Scan for the cell matching the given text and deliver its [X, Y] coordinate at center. 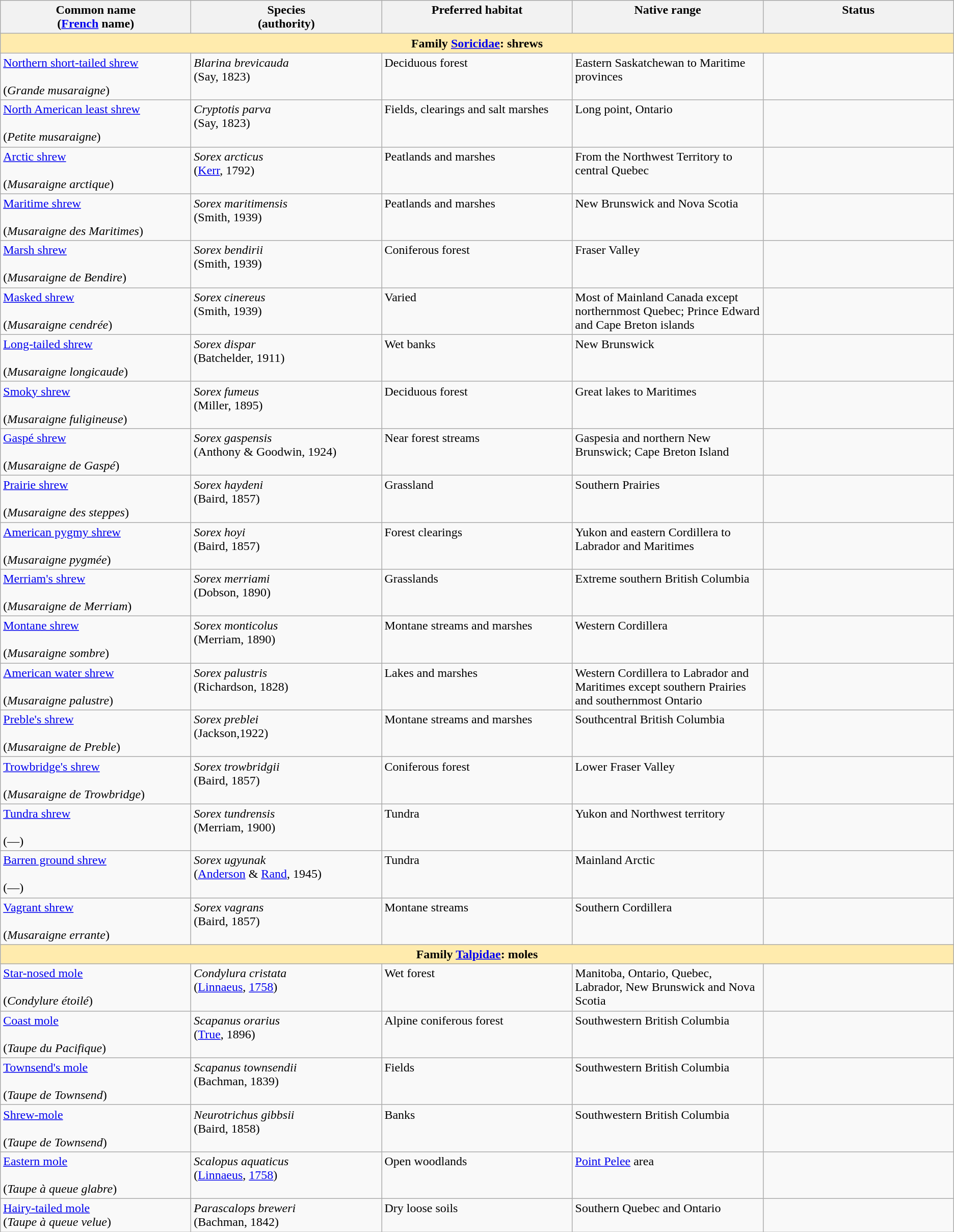
Prairie shrew(Musaraigne des steppes) [96, 499]
Long point, Ontario [668, 123]
Open woodlands [477, 1175]
Townsend's mole(Taupe de Townsend) [96, 1081]
Eastern Saskatchewan to Maritime provinces [668, 76]
From the Northwest Territory to central Quebec [668, 170]
Fields, clearings and salt marshes [477, 123]
Banks [477, 1128]
Dry loose soils [477, 1215]
Long-tailed shrew(Musaraigne longicaude) [96, 358]
Wet banks [477, 358]
Grassland [477, 499]
Most of Mainland Canada except northernmost Quebec; Prince Edward and Cape Breton islands [668, 311]
Scapanus orarius(True, 1896) [286, 1034]
Great lakes to Maritimes [668, 405]
Yukon and eastern Cordillera to Labrador and Maritimes [668, 545]
North American least shrew (Petite musaraigne) [96, 123]
Scapanus townsendii(Bachman, 1839) [286, 1081]
Tundra shrew(—) [96, 827]
Hairy-tailed mole(Taupe à queue velue) [96, 1215]
New Brunswick and Nova Scotia [668, 217]
Forest clearings [477, 545]
Gaspé shrew(Musaraigne de Gaspé) [96, 452]
Species(authority) [286, 17]
Eastern mole(Taupe à queue glabre) [96, 1175]
American water shrew (Musaraigne palustre) [96, 687]
Sorex haydeni(Baird, 1857) [286, 499]
Southern Cordillera [668, 921]
Trowbridge's shrew(Musaraigne de Trowbridge) [96, 780]
Status [858, 17]
American pygmy shrew(Musaraigne pygmée) [96, 545]
Point Pelee area [668, 1175]
Fraser Valley [668, 264]
Extreme southern British Columbia [668, 593]
Southern Prairies [668, 499]
Sorex hoyi(Baird, 1857) [286, 545]
Masked shrew (Musaraigne cendrée) [96, 311]
New Brunswick [668, 358]
Montane shrew(Musaraigne sombre) [96, 640]
Common name(French name) [96, 17]
Manitoba, Ontario, Quebec, Labrador, New Brunswick and Nova Scotia [668, 987]
Montane streams [477, 921]
Sorex cinereus(Smith, 1939) [286, 311]
Blarina brevicauda(Say, 1823) [286, 76]
Shrew-mole (Taupe de Townsend) [96, 1128]
Sorex preblei(Jackson,1922) [286, 733]
Sorex monticolus(Merriam, 1890) [286, 640]
Smoky shrew (Musaraigne fuligineuse) [96, 405]
Southcentral British Columbia [668, 733]
Preferred habitat [477, 17]
Yukon and Northwest territory [668, 827]
Coast mole(Taupe du Pacifique) [96, 1034]
Mainland Arctic [668, 874]
Lakes and marshes [477, 687]
Varied [477, 311]
Sorex merriami(Dobson, 1890) [286, 593]
Sorex fumeus(Miller, 1895) [286, 405]
Family Talpidae: moles [477, 954]
Preble's shrew(Musaraigne de Preble) [96, 733]
Sorex palustris(Richardson, 1828) [286, 687]
Sorex ugyunak(Anderson & Rand, 1945) [286, 874]
Sorex maritimensis(Smith, 1939) [286, 217]
Family Soricidae: shrews [477, 43]
Sorex arcticus(Kerr, 1792) [286, 170]
Sorex bendirii(Smith, 1939) [286, 264]
Maritime shrew(Musaraigne des Maritimes) [96, 217]
Gaspesia and northern New Brunswick; Cape Breton Island [668, 452]
Parascalops breweri(Bachman, 1842) [286, 1215]
Wet forest [477, 987]
Native range [668, 17]
Neurotrichus gibbsii(Baird, 1858) [286, 1128]
Vagrant shrew(Musaraigne errante) [96, 921]
Merriam's shrew(Musaraigne de Merriam) [96, 593]
Scalopus aquaticus(Linnaeus, 1758) [286, 1175]
Southern Quebec and Ontario [668, 1215]
Grasslands [477, 593]
Sorex tundrensis(Merriam, 1900) [286, 827]
Condylura cristata(Linnaeus, 1758) [286, 987]
Western Cordillera [668, 640]
Marsh shrew (Musaraigne de Bendire) [96, 264]
Near forest streams [477, 452]
Northern short-tailed shrew (Grande musaraigne) [96, 76]
Star-nosed mole (Condylure étoilé) [96, 987]
Barren ground shrew(—) [96, 874]
Alpine coniferous forest [477, 1034]
Fields [477, 1081]
Sorex trowbridgii(Baird, 1857) [286, 780]
Cryptotis parva(Say, 1823) [286, 123]
Sorex vagrans(Baird, 1857) [286, 921]
Arctic shrew (Musaraigne arctique) [96, 170]
Lower Fraser Valley [668, 780]
Sorex dispar(Batchelder, 1911) [286, 358]
Western Cordillera to Labrador and Maritimes except southern Prairies and southernmost Ontario [668, 687]
Sorex gaspensis(Anthony & Goodwin, 1924) [286, 452]
